Extract the (x, y) coordinate from the center of the cell holding the provided text.  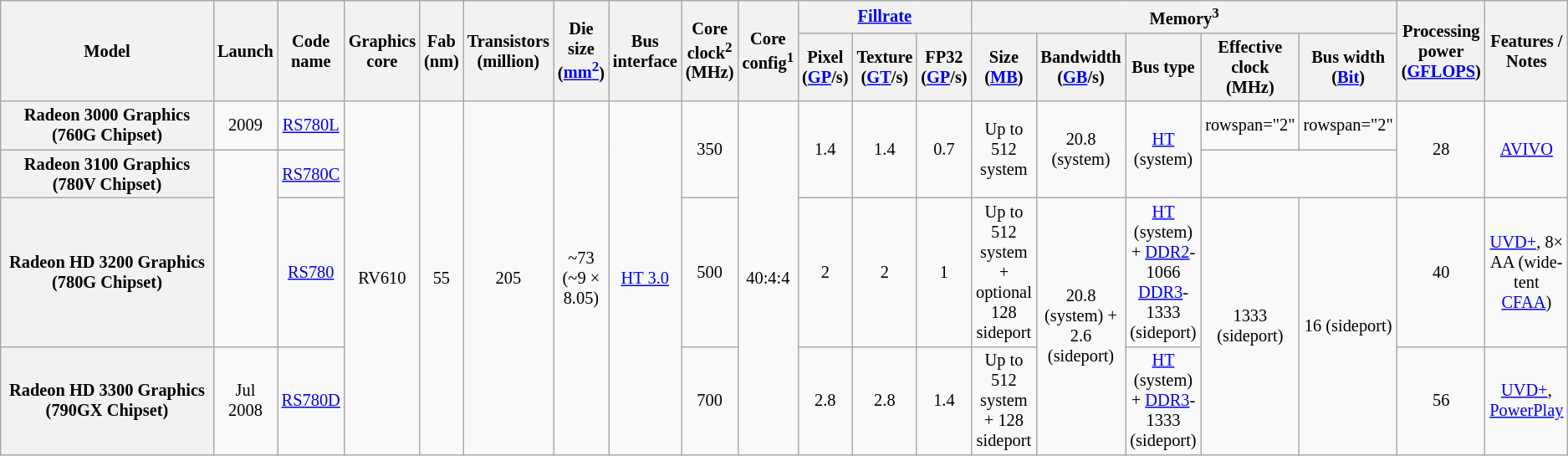
2009 (246, 126)
UVD+, 8× AA (wide-tent CFAA) (1527, 272)
HT (system) + DDR3-1333 (sideport) (1163, 401)
40:4:4 (769, 278)
Launch (246, 50)
40 (1442, 272)
FP32 (GP/s) (943, 67)
56 (1442, 401)
Bus width (Bit) (1348, 67)
Radeon 3100 Graphics (780V Chipset) (107, 174)
Memory3 (1184, 17)
350 (710, 149)
Core config1 (769, 50)
~73 (~9 × 8.05) (581, 278)
Processing power(GFLOPS) (1442, 50)
Model (107, 50)
Radeon HD 3300 Graphics (790GX Chipset) (107, 401)
Graphics core (382, 50)
RV610 (382, 278)
AVIVO (1527, 149)
Transistors (million) (508, 50)
Texture (GT/s) (885, 67)
0.7 (943, 149)
Up to 512 system + 128 sideport (1004, 401)
Fillrate (885, 17)
Up to 512 system + optional 128 sideport (1004, 272)
Bus type (1163, 67)
Fab (nm) (442, 50)
RS780 (311, 272)
Pixel (GP/s) (825, 67)
Radeon HD 3200 Graphics (780G Chipset) (107, 272)
Die size (mm2) (581, 50)
Bandwidth (GB/s) (1080, 67)
205 (508, 278)
RS780L (311, 126)
Size (MB) (1004, 67)
Features / Notes (1527, 50)
UVD+, PowerPlay (1527, 401)
28 (1442, 149)
1 (943, 272)
Code name (311, 50)
Bus interface (646, 50)
HT 3.0 (646, 278)
Effective clock (MHz) (1249, 67)
Radeon 3000 Graphics (760G Chipset) (107, 126)
16 (sideport) (1348, 326)
Core clock2 (MHz) (710, 50)
20.8 (system) (1080, 149)
RS780C (311, 174)
500 (710, 272)
1333 (sideport) (1249, 326)
Up to 512 system (1004, 149)
HT (system) + DDR2-1066 DDR3-1333 (sideport) (1163, 272)
700 (710, 401)
Jul 2008 (246, 401)
55 (442, 278)
20.8 (system) + 2.6 (sideport) (1080, 326)
HT (system) (1163, 149)
RS780D (311, 401)
